For the text-containing cell, return its midpoint in (x, y) coordinate format. 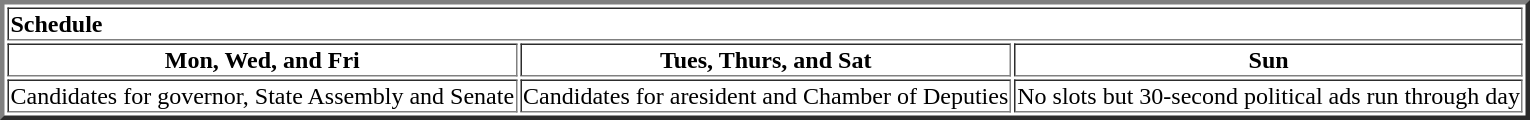
Schedule (766, 24)
Candidates for aresident and Chamber of Deputies (766, 96)
No slots but 30-second political ads run through day (1268, 96)
Candidates for governor, State Assembly and Senate (263, 96)
Tues, Thurs, and Sat (766, 60)
Mon, Wed, and Fri (263, 60)
Sun (1268, 60)
